Extract the (x, y) coordinate from the center of the cell holding the provided text.  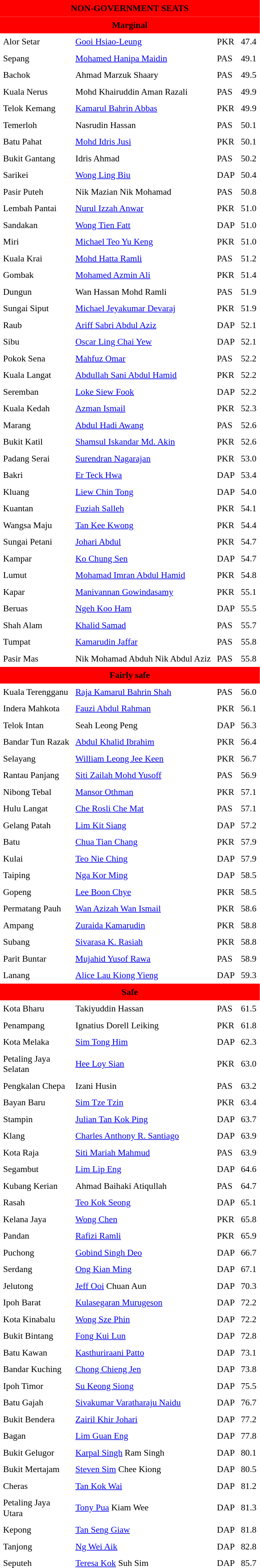
Gelang Patah (36, 825)
Kamarudin Jaffar (143, 642)
Ahmad Marzuk Shaary (143, 75)
Parit Buntar (36, 958)
Lim Lip Eng (143, 1169)
Serdang (36, 1269)
Mohamad Imran Abdul Hamid (143, 575)
Azman Ismail (143, 408)
Tan Seng Giaw (143, 1530)
Teo Nie Ching (143, 858)
Kuala Nerus (36, 91)
73.8 (248, 1369)
Wong Ling Biu (143, 175)
Batu (36, 842)
59.3 (248, 975)
Batu Kawan (36, 1352)
Hee Loy Sian (143, 1064)
Penampang (36, 1025)
56.9 (248, 775)
Nibong Tebal (36, 792)
50.4 (248, 175)
Telok Intan (36, 725)
Kepong (36, 1530)
80.5 (248, 1469)
Kelana Jaya (36, 1219)
81.8 (248, 1530)
Sim Tze Tzin (143, 1102)
Mahfuz Omar (143, 358)
Gombak (36, 275)
Safe (130, 992)
Kulai (36, 858)
Pandan (36, 1236)
63.4 (248, 1102)
73.1 (248, 1352)
Pokok Sena (36, 358)
54.0 (248, 492)
Sivarasa K. Rasiah (143, 942)
50.8 (248, 191)
Ignatius Dorell Leiking (143, 1025)
Petaling JayaUtara (36, 1508)
Bandar Tun Razak (36, 742)
Loke Siew Fook (143, 391)
66.7 (248, 1252)
Mohamed Hanipa Maidin (143, 58)
Bukit Gelugor (36, 1452)
81.2 (248, 1486)
Ahmad Baihaki Atiqullah (143, 1186)
Taiping (36, 875)
Kampar (36, 558)
Tumpat (36, 642)
Sibu (36, 342)
Bakri (36, 475)
63.7 (248, 1119)
Kubang Kerian (36, 1186)
Bagan (36, 1436)
50.2 (248, 158)
Sungai Petani (36, 542)
65.9 (248, 1236)
65.8 (248, 1219)
49.5 (248, 75)
Dungun (36, 291)
Rantau Panjang (36, 775)
Kuala Krai (36, 258)
Kapar (36, 592)
67.1 (248, 1269)
Khalid Samad (143, 625)
53.0 (248, 458)
Miri (36, 242)
Wan Hassan Mohd Ramli (143, 291)
Kota Raja (36, 1152)
Nasrudin Hassan (143, 125)
Seah Leong Peng (143, 725)
Nga Kor Ming (143, 875)
58.9 (248, 958)
Chua Tian Chang (143, 842)
61.8 (248, 1025)
Mohamed Azmin Ali (143, 275)
Klang (36, 1136)
Petaling JayaSelatan (36, 1064)
Beruas (36, 608)
Tan Kee Kwong (143, 525)
80.1 (248, 1452)
Michael Jeyakumar Devaraj (143, 308)
Pasir Puteh (36, 191)
63.0 (248, 1064)
Jelutong (36, 1286)
Idris Ahmad (143, 158)
Oscar Ling Chai Yew (143, 342)
Siti Zailah Mohd Yusoff (143, 775)
Lim Guan Eng (143, 1436)
Takiyuddin Hassan (143, 1009)
Ipoh Barat (36, 1302)
Ng Wei Aik (143, 1546)
Gooi Hsiao-Leung (143, 42)
Kuala Terengganu (36, 692)
Pasir Mas (36, 658)
Chong Chieng Jen (143, 1369)
Ampang (36, 925)
56.0 (248, 692)
Batu Gajah (36, 1403)
56.1 (248, 708)
51.2 (248, 258)
Segambut (36, 1169)
Raja Kamarul Bahrin Shah (143, 692)
Marginal (130, 25)
Selayang (36, 758)
64.7 (248, 1186)
Johari Abdul (143, 542)
Kota Melaka (36, 1042)
Puchong (36, 1252)
Kamarul Bahrin Abbas (143, 108)
Ipoh Timor (36, 1386)
Rafizi Ramli (143, 1236)
Shamsul Iskandar Md. Akin (143, 442)
Wong Tien Fatt (143, 225)
Bachok (36, 75)
Zairil Khir Johari (143, 1419)
52.3 (248, 408)
Lanang (36, 975)
55.5 (248, 608)
Batu Pahat (36, 142)
Nik Mazian Nik Mohamad (143, 191)
Abdul Hadi Awang (143, 425)
Sungai Siput (36, 308)
Kuantan (36, 508)
Kuala Kedah (36, 408)
56.7 (248, 758)
Sivakumar Varatharaju Naidu (143, 1403)
77.8 (248, 1436)
Sandakan (36, 225)
Kulasegaran Murugeson (143, 1302)
Izani Husin (143, 1086)
53.4 (248, 475)
65.1 (248, 1202)
Mohd Hatta Ramli (143, 258)
54.4 (248, 525)
Sim Tong Him (143, 1042)
Wong Chen (143, 1219)
Liew Chin Tong (143, 492)
Steven Sim Chee Kiong (143, 1469)
54.1 (248, 508)
Ngeh Koo Ham (143, 608)
56.3 (248, 725)
54.8 (248, 575)
82.8 (248, 1546)
Manivannan Gowindasamy (143, 592)
Ariff Sabri Abdul Aziz (143, 325)
Bukit Mertajam (36, 1469)
57.2 (248, 825)
Mujahid Yusof Rawa (143, 958)
49.1 (248, 58)
Jeff Ooi Chuan Aun (143, 1286)
Nik Mohamad Abduh Nik Abdul Aziz (143, 658)
Abdullah Sani Abdul Hamid (143, 375)
Lim Kit Siang (143, 825)
Sarikei (36, 175)
51.4 (248, 275)
Lumut (36, 575)
Bukit Bendera (36, 1419)
Surendran Nagarajan (143, 458)
Raub (36, 325)
Kuala Langat (36, 375)
Cheras (36, 1486)
Charles Anthony R. Santiago (143, 1136)
William Leong Jee Keen (143, 758)
Che Rosli Che Mat (143, 808)
Fairly safe (130, 675)
Pengkalan Chepa (36, 1086)
Teo Kok Seong (143, 1202)
Nurul Izzah Anwar (143, 208)
Stampin (36, 1119)
Kota Kinabalu (36, 1319)
Sepang (36, 58)
Bandar Kuching (36, 1369)
Indera Mahkota (36, 708)
Wong Sze Phin (143, 1319)
55.1 (248, 592)
Bukit Gantang (36, 158)
Subang (36, 942)
Ong Kian Ming (143, 1269)
81.3 (248, 1508)
75.5 (248, 1386)
Fauzi Abdul Rahman (143, 708)
Fuziah Salleh (143, 508)
77.2 (248, 1419)
Su Keong Siong (143, 1386)
Wangsa Maju (36, 525)
Kasthuriraani Patto (143, 1352)
Ko Chung Sen (143, 558)
Alor Setar (36, 42)
Karpal Singh Ram Singh (143, 1452)
Bukit Bintang (36, 1336)
Julian Tan Kok Ping (143, 1119)
Michael Teo Yu Keng (143, 242)
Padang Serai (36, 458)
76.7 (248, 1403)
Lembah Pantai (36, 208)
Mansor Othman (143, 792)
Er Teck Hwa (143, 475)
47.4 (248, 42)
62.3 (248, 1042)
63.2 (248, 1086)
Wan Azizah Wan Ismail (143, 909)
NON-GOVERNMENT SEATS (130, 8)
Bukit Katil (36, 442)
Alice Lau Kiong Yieng (143, 975)
Marang (36, 425)
Telok Kemang (36, 108)
Hulu Langat (36, 808)
Tanjong (36, 1546)
55.7 (248, 625)
Mohd Khairuddin Aman Razali (143, 91)
Gobind Singh Deo (143, 1252)
Shah Alam (36, 625)
Zuraida Kamarudin (143, 925)
56.4 (248, 742)
Kota Bharu (36, 1009)
Gopeng (36, 892)
Seremban (36, 391)
Permatang Pauh (36, 909)
Tony Pua Kiam Wee (143, 1508)
Fong Kui Lun (143, 1336)
61.5 (248, 1009)
Lee Boon Chye (143, 892)
Siti Mariah Mahmud (143, 1152)
Tan Kok Wai (143, 1486)
Rasah (36, 1202)
64.6 (248, 1169)
Kluang (36, 492)
Mohd Idris Jusi (143, 142)
70.3 (248, 1286)
Temerloh (36, 125)
Bayan Baru (36, 1102)
Abdul Khalid Ibrahim (143, 742)
58.6 (248, 909)
72.8 (248, 1336)
